Search for the cell housing the specified text and yield its (x, y) center coordinate. 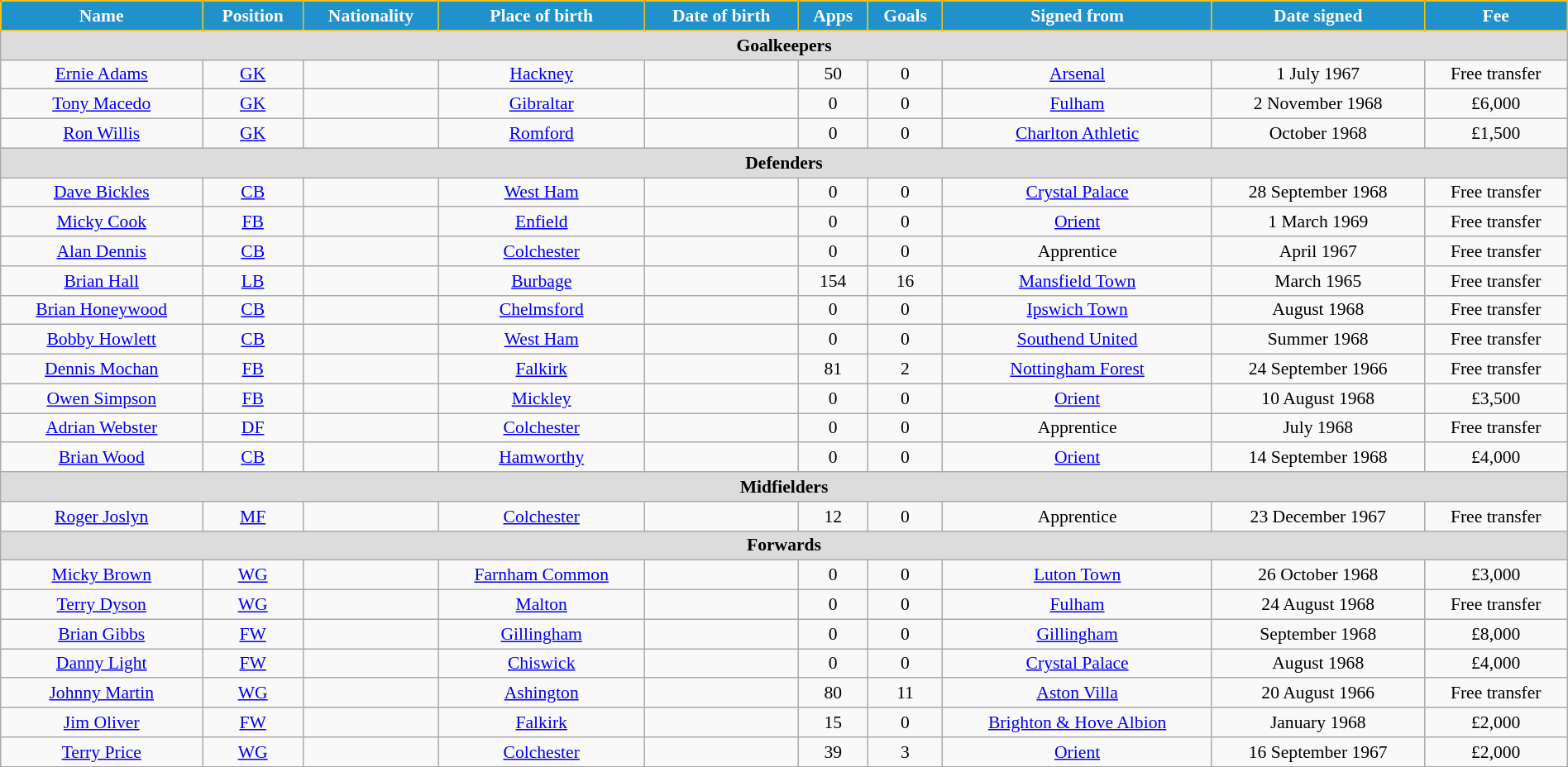
Brian Gibbs (102, 634)
Ipswich Town (1077, 310)
11 (905, 693)
Bobby Howlett (102, 340)
Jim Oliver (102, 722)
23 December 1967 (1318, 517)
March 1965 (1318, 281)
LB (253, 281)
Summer 1968 (1318, 340)
16 (905, 281)
Mansfield Town (1077, 281)
81 (833, 369)
Romford (541, 134)
24 August 1968 (1318, 605)
Fee (1495, 16)
DF (253, 428)
Farnham Common (541, 575)
Ashington (541, 693)
£8,000 (1495, 634)
Johnny Martin (102, 693)
Adrian Webster (102, 428)
Burbage (541, 281)
Micky Cook (102, 222)
Hamworthy (541, 458)
Dennis Mochan (102, 369)
Nottingham Forest (1077, 369)
Luton Town (1077, 575)
Midfielders (784, 487)
Chelmsford (541, 310)
1 July 1967 (1318, 74)
2 (905, 369)
Brighton & Hove Albion (1077, 722)
Date of birth (721, 16)
Mickley (541, 398)
24 September 1966 (1318, 369)
Enfield (541, 222)
Hackney (541, 74)
Ernie Adams (102, 74)
Goalkeepers (784, 45)
Name (102, 16)
80 (833, 693)
Charlton Athletic (1077, 134)
154 (833, 281)
39 (833, 752)
Roger Joslyn (102, 517)
Defenders (784, 163)
MF (253, 517)
£6,000 (1495, 104)
January 1968 (1318, 722)
28 September 1968 (1318, 193)
3 (905, 752)
Position (253, 16)
Goals (905, 16)
Apps (833, 16)
Ron Willis (102, 134)
14 September 1968 (1318, 458)
16 September 1967 (1318, 752)
1 March 1969 (1318, 222)
Brian Hall (102, 281)
£3,500 (1495, 398)
Gibraltar (541, 104)
Brian Wood (102, 458)
Alan Dennis (102, 251)
15 (833, 722)
Dave Bickles (102, 193)
October 1968 (1318, 134)
Micky Brown (102, 575)
20 August 1966 (1318, 693)
Malton (541, 605)
£3,000 (1495, 575)
Aston Villa (1077, 693)
50 (833, 74)
Brian Honeywood (102, 310)
Southend United (1077, 340)
Date signed (1318, 16)
10 August 1968 (1318, 398)
12 (833, 517)
26 October 1968 (1318, 575)
Tony Macedo (102, 104)
£1,500 (1495, 134)
April 1967 (1318, 251)
Terry Dyson (102, 605)
July 1968 (1318, 428)
Danny Light (102, 664)
Arsenal (1077, 74)
September 1968 (1318, 634)
Nationality (371, 16)
Place of birth (541, 16)
2 November 1968 (1318, 104)
Chiswick (541, 664)
Signed from (1077, 16)
Forwards (784, 545)
Terry Price (102, 752)
Owen Simpson (102, 398)
